Scan for the cell matching the given text and deliver its [x, y] coordinate at center. 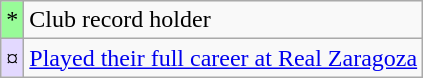
¤ [12, 58]
* [12, 20]
Played their full career at Real Zaragoza [224, 58]
Club record holder [224, 20]
